Find where the given text appears and provide that cell's center as [x, y] coordinate. 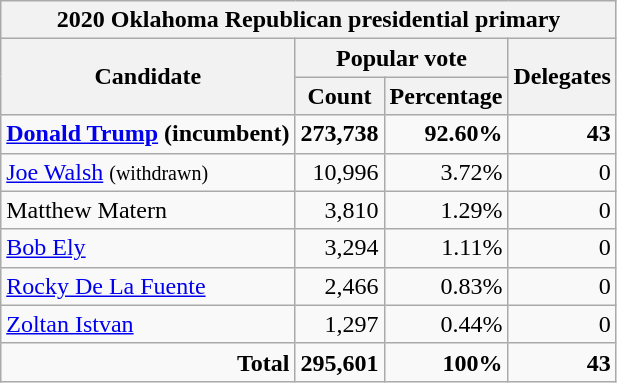
1.11% [446, 248]
3,810 [340, 210]
Donald Trump (incumbent) [148, 134]
92.60% [446, 134]
Zoltan Istvan [148, 324]
Matthew Matern [148, 210]
Joe Walsh (withdrawn) [148, 172]
1,297 [340, 324]
Delegates [562, 77]
295,601 [340, 362]
3.72% [446, 172]
273,738 [340, 134]
Count [340, 96]
3,294 [340, 248]
2,466 [340, 286]
Candidate [148, 77]
2020 Oklahoma Republican presidential primary [309, 20]
0.44% [446, 324]
100% [446, 362]
Percentage [446, 96]
Popular vote [402, 58]
Rocky De La Fuente [148, 286]
1.29% [446, 210]
Total [148, 362]
0.83% [446, 286]
Bob Ely [148, 248]
10,996 [340, 172]
